Return the [x, y] coordinate for the center point of the cell that contains the specified text.  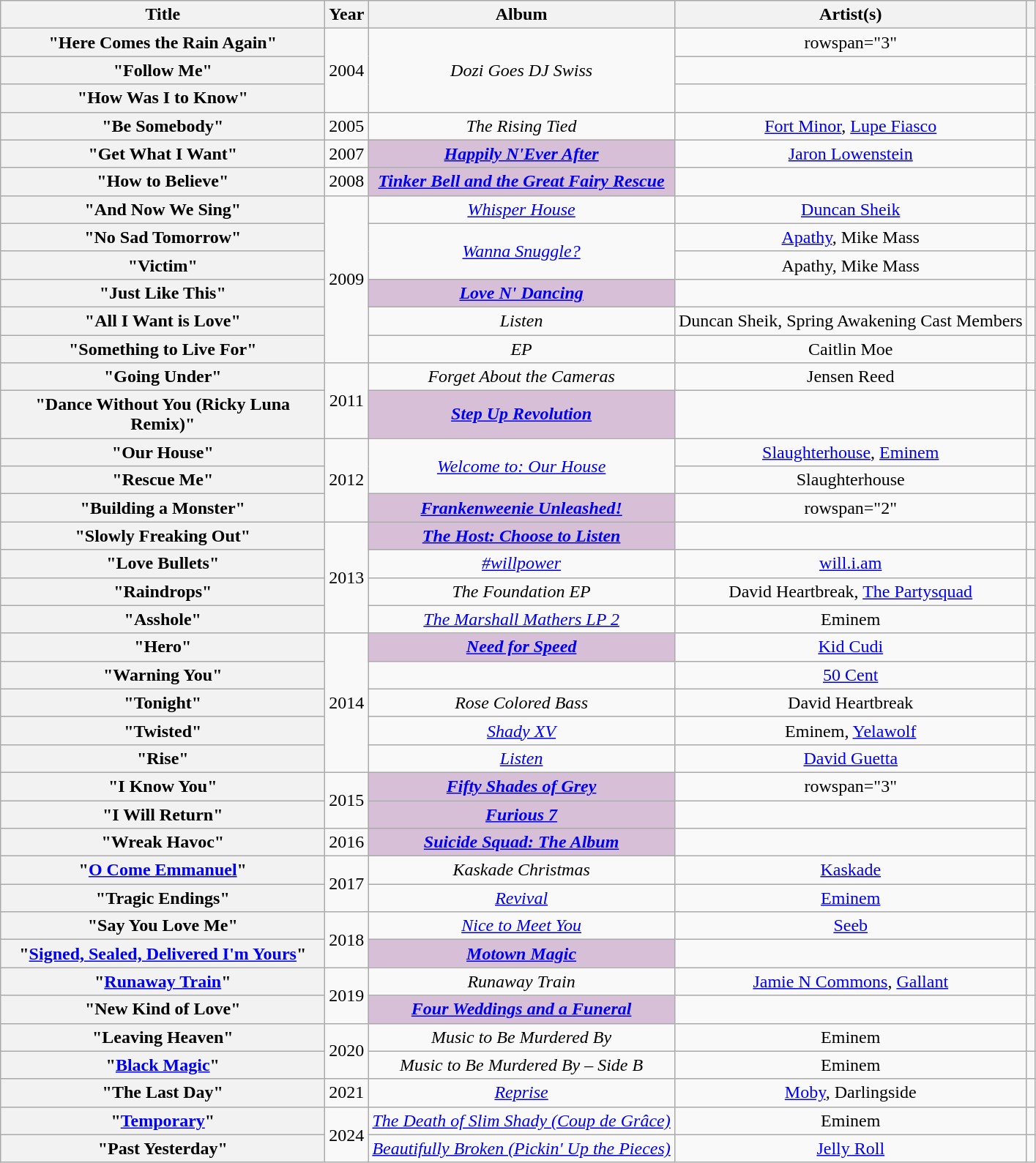
"Leaving Heaven" [163, 1037]
Kaskade Christmas [521, 870]
Jamie N Commons, Gallant [851, 981]
"Tonight" [163, 703]
"Tragic Endings" [163, 898]
"Raindrops" [163, 591]
2017 [347, 884]
Frankenweenie Unleashed! [521, 508]
"Black Magic" [163, 1065]
#willpower [521, 564]
EP [521, 349]
Nice to Meet You [521, 926]
"Building a Monster" [163, 508]
Slaughterhouse, Eminem [851, 452]
"Say You Love Me" [163, 926]
Fifty Shades of Grey [521, 786]
2013 [347, 577]
David Guetta [851, 758]
"Something to Live For" [163, 349]
The Foundation EP [521, 591]
2009 [347, 279]
Welcome to: Our House [521, 466]
Beautifully Broken (Pickin' Up the Pieces) [521, 1148]
Tinker Bell and the Great Fairy Rescue [521, 182]
"Temporary" [163, 1121]
Whisper House [521, 209]
Love N' Dancing [521, 293]
Slaughterhouse [851, 480]
"Going Under" [163, 377]
"Asshole" [163, 619]
Year [347, 15]
"I Know You" [163, 786]
"The Last Day" [163, 1093]
"Rescue Me" [163, 480]
will.i.am [851, 564]
Eminem, Yelawolf [851, 730]
"Get What I Want" [163, 154]
2011 [347, 401]
Need for Speed [521, 647]
The Host: Choose to Listen [521, 536]
2020 [347, 1051]
Album [521, 15]
"No Sad Tomorrow" [163, 237]
Runaway Train [521, 981]
Forget About the Cameras [521, 377]
Reprise [521, 1093]
"Twisted" [163, 730]
"How Was I to Know" [163, 98]
Duncan Sheik, Spring Awakening Cast Members [851, 321]
Duncan Sheik [851, 209]
Motown Magic [521, 954]
"Here Comes the Rain Again" [163, 42]
"All I Want is Love" [163, 321]
"New Kind of Love" [163, 1009]
Artist(s) [851, 15]
"Dance Without You (Ricky Luna Remix)" [163, 414]
"Victim" [163, 265]
The Death of Slim Shady (Coup de Grâce) [521, 1121]
Happily N'Ever After [521, 154]
"How to Believe" [163, 182]
Fort Minor, Lupe Fiasco [851, 126]
2004 [347, 70]
"Hero" [163, 647]
2015 [347, 800]
"Just Like This" [163, 293]
2014 [347, 703]
Suicide Squad: The Album [521, 842]
"Past Yesterday" [163, 1148]
David Heartbreak [851, 703]
David Heartbreak, The Partysquad [851, 591]
Jensen Reed [851, 377]
Kaskade [851, 870]
The Marshall Mathers LP 2 [521, 619]
Caitlin Moe [851, 349]
Rose Colored Bass [521, 703]
The Rising Tied [521, 126]
"And Now We Sing" [163, 209]
Four Weddings and a Funeral [521, 1009]
Music to Be Murdered By [521, 1037]
Furious 7 [521, 815]
Jaron Lowenstein [851, 154]
"Rise" [163, 758]
Shady XV [521, 730]
2019 [347, 995]
2018 [347, 940]
rowspan="2" [851, 508]
"Runaway Train" [163, 981]
"Wreak Havoc" [163, 842]
Step Up Revolution [521, 414]
"Be Somebody" [163, 126]
"Follow Me" [163, 70]
Jelly Roll [851, 1148]
2012 [347, 480]
Seeb [851, 926]
Kid Cudi [851, 647]
"Our House" [163, 452]
"Love Bullets" [163, 564]
"O Come Emmanuel" [163, 870]
Revival [521, 898]
"Warning You" [163, 675]
Dozi Goes DJ Swiss [521, 70]
Wanna Snuggle? [521, 251]
2008 [347, 182]
2016 [347, 842]
Music to Be Murdered By – Side B [521, 1065]
2005 [347, 126]
Title [163, 15]
Moby, Darlingside [851, 1093]
"I Will Return" [163, 815]
"Slowly Freaking Out" [163, 536]
50 Cent [851, 675]
"Signed, Sealed, Delivered I'm Yours" [163, 954]
2024 [347, 1134]
2007 [347, 154]
2021 [347, 1093]
